Scan for the cell matching the given text and deliver its (X, Y) coordinate at center. 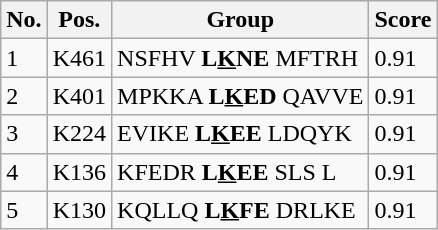
K401 (79, 96)
No. (24, 20)
1 (24, 58)
KQLLQ LKFE DRLKE (240, 210)
EVIKE LKEE LDQYK (240, 134)
K136 (79, 172)
Pos. (79, 20)
K461 (79, 58)
MPKKA LKED QAVVE (240, 96)
Score (403, 20)
K224 (79, 134)
4 (24, 172)
KFEDR LKEE SLS L (240, 172)
NSFHV LKNE MFTRH (240, 58)
3 (24, 134)
K130 (79, 210)
2 (24, 96)
Group (240, 20)
5 (24, 210)
